Return the [X, Y] coordinate for the center point of the cell that contains the specified text.  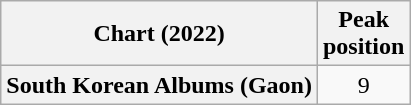
Chart (2022) [160, 34]
South Korean Albums (Gaon) [160, 85]
Peakposition [363, 34]
9 [363, 85]
